Capture the cell that displays the provided text and extract its (x, y) central coordinate. 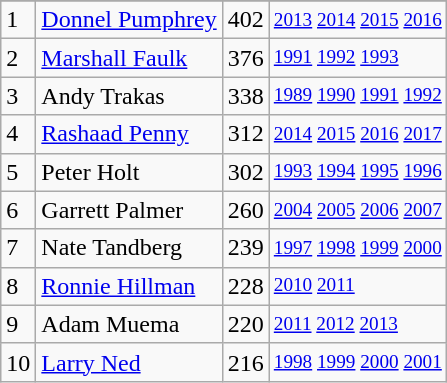
8 (18, 286)
6 (18, 210)
Donnel Pumphrey (129, 20)
2010 2011 (358, 286)
Peter Holt (129, 172)
Ronnie Hillman (129, 286)
260 (246, 210)
10 (18, 362)
Nate Tandberg (129, 248)
402 (246, 20)
1 (18, 20)
2 (18, 58)
Larry Ned (129, 362)
1997 1998 1999 2000 (358, 248)
220 (246, 324)
302 (246, 172)
376 (246, 58)
338 (246, 96)
3 (18, 96)
2014 2015 2016 2017 (358, 134)
9 (18, 324)
228 (246, 286)
Adam Muema (129, 324)
2004 2005 2006 2007 (358, 210)
2011 2012 2013 (358, 324)
7 (18, 248)
Marshall Faulk (129, 58)
1993 1994 1995 1996 (358, 172)
312 (246, 134)
1991 1992 1993 (358, 58)
5 (18, 172)
1998 1999 2000 2001 (358, 362)
216 (246, 362)
2013 2014 2015 2016 (358, 20)
Andy Trakas (129, 96)
1989 1990 1991 1992 (358, 96)
Garrett Palmer (129, 210)
Rashaad Penny (129, 134)
4 (18, 134)
239 (246, 248)
